Output the (X, Y) coordinate of the center of the cell containing the given text.  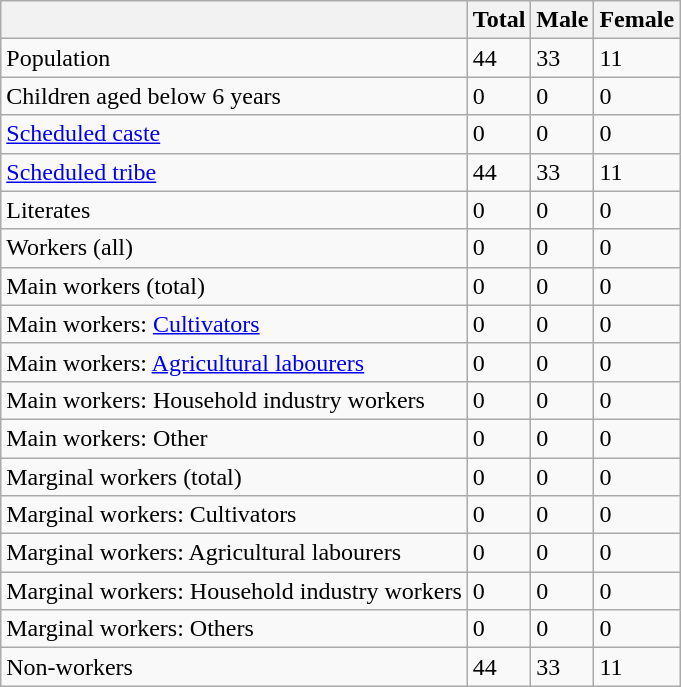
Non-workers (234, 667)
Population (234, 58)
Total (499, 20)
Main workers: Cultivators (234, 324)
Children aged below 6 years (234, 96)
Literates (234, 210)
Female (637, 20)
Male (562, 20)
Scheduled caste (234, 134)
Marginal workers: Household industry workers (234, 591)
Main workers: Household industry workers (234, 400)
Marginal workers: Others (234, 629)
Marginal workers (total) (234, 477)
Main workers: Agricultural labourers (234, 362)
Main workers (total) (234, 286)
Marginal workers: Cultivators (234, 515)
Scheduled tribe (234, 172)
Workers (all) (234, 248)
Marginal workers: Agricultural labourers (234, 553)
Main workers: Other (234, 438)
